Capture the cell that displays the provided text and extract its (x, y) central coordinate. 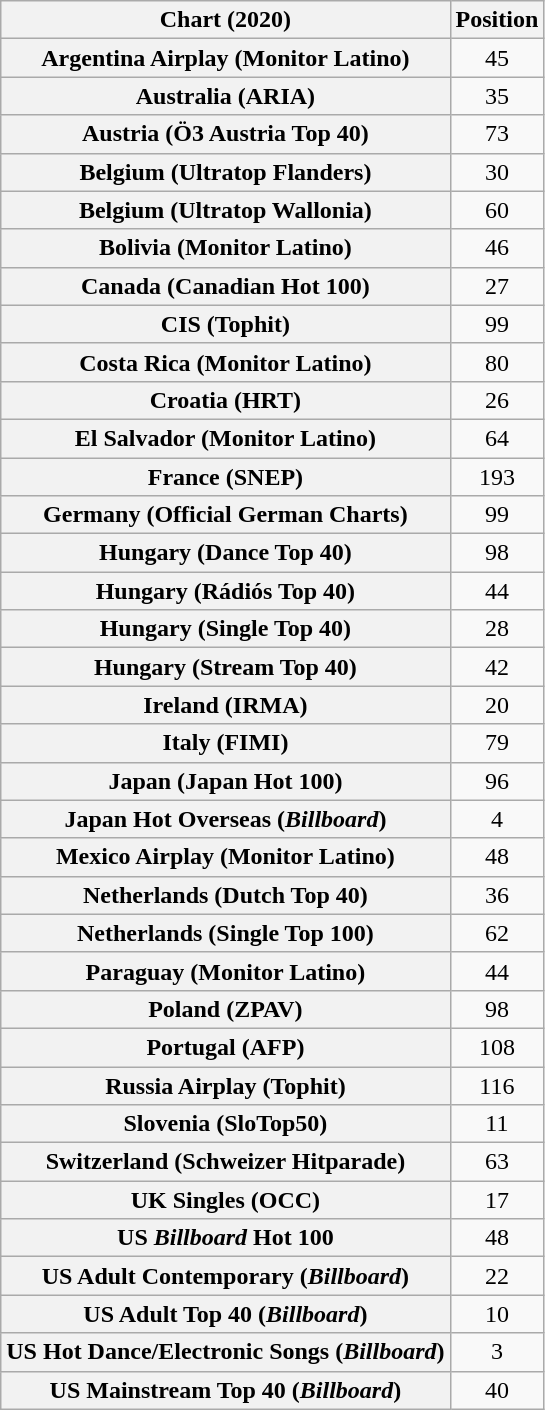
193 (497, 477)
Ireland (IRMA) (226, 705)
France (SNEP) (226, 477)
Poland (ZPAV) (226, 1009)
Hungary (Rádiós Top 40) (226, 591)
Hungary (Dance Top 40) (226, 553)
116 (497, 1085)
35 (497, 96)
79 (497, 743)
UK Singles (OCC) (226, 1200)
Slovenia (SloTop50) (226, 1124)
36 (497, 895)
3 (497, 1352)
Japan (Japan Hot 100) (226, 781)
Croatia (HRT) (226, 400)
Belgium (Ultratop Flanders) (226, 172)
10 (497, 1314)
62 (497, 933)
80 (497, 362)
Australia (ARIA) (226, 96)
Belgium (Ultratop Wallonia) (226, 210)
Netherlands (Dutch Top 40) (226, 895)
27 (497, 286)
96 (497, 781)
Canada (Canadian Hot 100) (226, 286)
20 (497, 705)
64 (497, 438)
El Salvador (Monitor Latino) (226, 438)
US Adult Contemporary (Billboard) (226, 1276)
US Adult Top 40 (Billboard) (226, 1314)
Austria (Ö3 Austria Top 40) (226, 134)
Hungary (Single Top 40) (226, 629)
Mexico Airplay (Monitor Latino) (226, 857)
26 (497, 400)
Argentina Airplay (Monitor Latino) (226, 58)
4 (497, 819)
Japan Hot Overseas (Billboard) (226, 819)
US Billboard Hot 100 (226, 1238)
108 (497, 1047)
73 (497, 134)
Paraguay (Monitor Latino) (226, 971)
Hungary (Stream Top 40) (226, 667)
US Hot Dance/Electronic Songs (Billboard) (226, 1352)
22 (497, 1276)
11 (497, 1124)
Bolivia (Monitor Latino) (226, 248)
Netherlands (Single Top 100) (226, 933)
Costa Rica (Monitor Latino) (226, 362)
CIS (Tophit) (226, 324)
60 (497, 210)
Germany (Official German Charts) (226, 515)
17 (497, 1200)
Italy (FIMI) (226, 743)
45 (497, 58)
40 (497, 1390)
28 (497, 629)
Switzerland (Schweizer Hitparade) (226, 1162)
42 (497, 667)
US Mainstream Top 40 (Billboard) (226, 1390)
Portugal (AFP) (226, 1047)
Russia Airplay (Tophit) (226, 1085)
46 (497, 248)
Position (497, 20)
Chart (2020) (226, 20)
30 (497, 172)
63 (497, 1162)
